Find where the given text appears and provide that cell's center as [X, Y] coordinate. 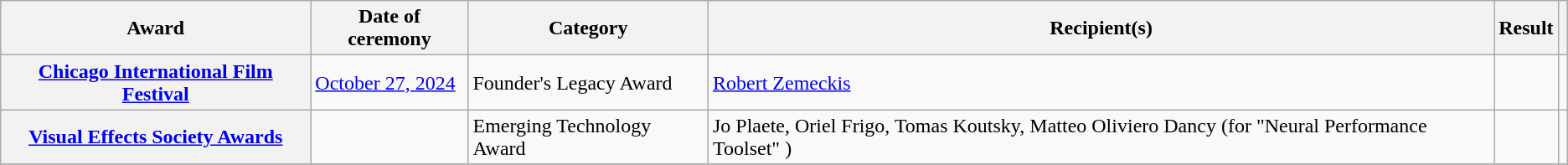
Visual Effects Society Awards [156, 137]
Result [1526, 28]
October 27, 2024 [389, 82]
Date of ceremony [389, 28]
Award [156, 28]
Category [588, 28]
Founder's Legacy Award [588, 82]
Jo Plaete, Oriel Frigo, Tomas Koutsky, Matteo Oliviero Dancy (for "Neural Performance Toolset" ) [1101, 137]
Emerging Technology Award [588, 137]
Chicago International Film Festival [156, 82]
Recipient(s) [1101, 28]
Robert Zemeckis [1101, 82]
